Return [X, Y] of the center of cell containing provided text 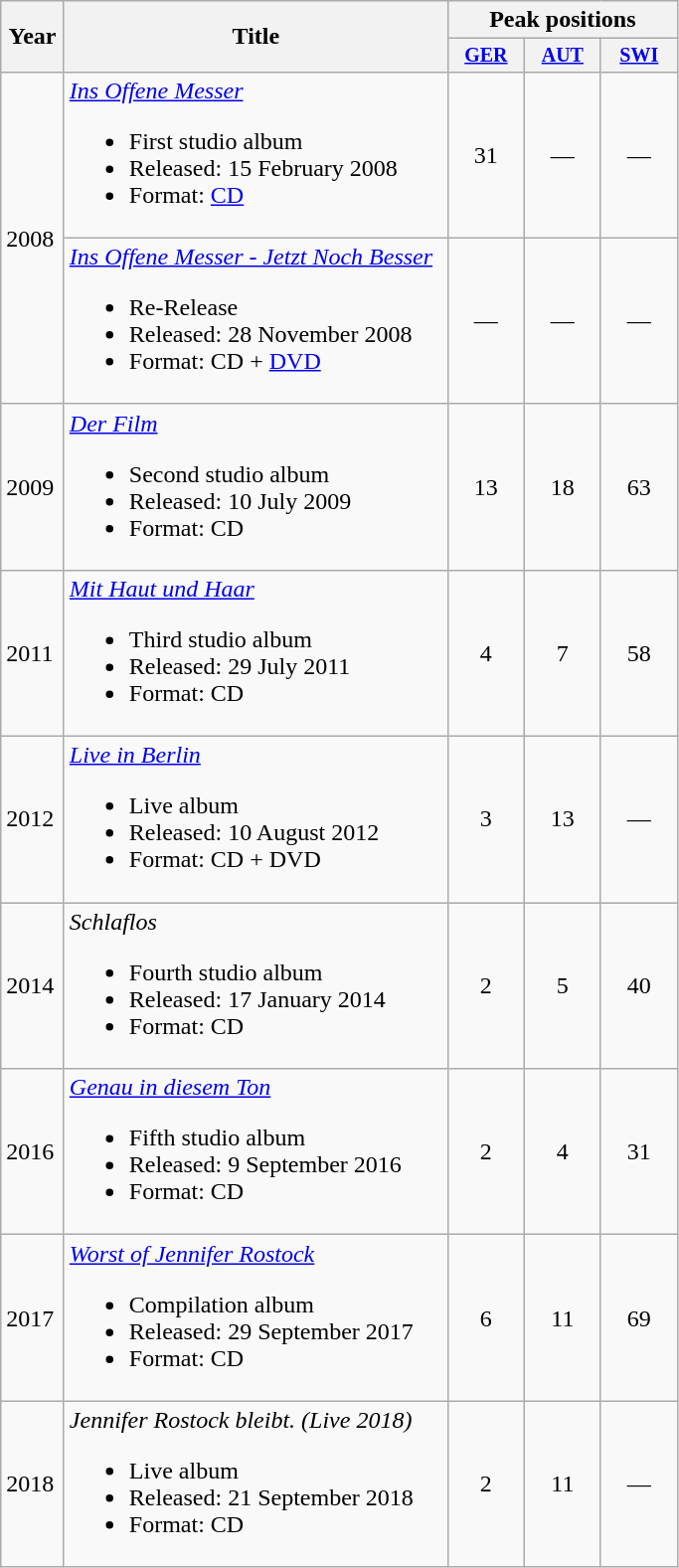
2009 [33, 487]
7 [563, 652]
58 [638, 652]
GER [485, 56]
40 [638, 986]
5 [563, 986]
2008 [33, 238]
2018 [33, 1483]
Der FilmSecond studio albumReleased: 10 July 2009Format: CD [255, 487]
3 [485, 819]
2014 [33, 986]
Jennifer Rostock bleibt. (Live 2018)Live albumReleased: 21 September 2018Format: CD [255, 1483]
69 [638, 1318]
Ins Offene MesserFirst studio albumReleased: 15 February 2008Format: CD [255, 155]
Genau in diesem TonFifth studio albumReleased: 9 September 2016Format: CD [255, 1151]
6 [485, 1318]
2017 [33, 1318]
Title [255, 37]
63 [638, 487]
Mit Haut und HaarThird studio albumReleased: 29 July 2011Format: CD [255, 652]
18 [563, 487]
SWI [638, 56]
Live in BerlinLive albumReleased: 10 August 2012Format: CD + DVD [255, 819]
2012 [33, 819]
Peak positions [563, 20]
2016 [33, 1151]
Worst of Jennifer RostockCompilation albumReleased: 29 September 2017Format: CD [255, 1318]
Year [33, 37]
Ins Offene Messer - Jetzt Noch BesserRe-ReleaseReleased: 28 November 2008Format: CD + DVD [255, 320]
SchlaflosFourth studio albumReleased: 17 January 2014Format: CD [255, 986]
AUT [563, 56]
2011 [33, 652]
